Determine the (X, Y) coordinate at the center of the cell enclosing the given text.  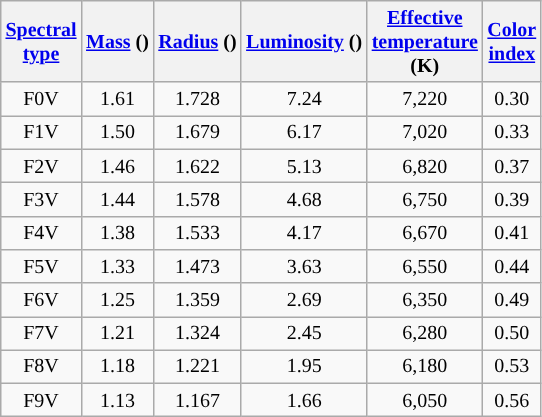
0.33 (512, 132)
6,180 (425, 366)
0.39 (512, 200)
5.13 (304, 166)
0.56 (512, 400)
0.50 (512, 334)
6,350 (425, 300)
1.50 (117, 132)
1.25 (117, 300)
Luminosity () (304, 42)
F1V (42, 132)
F7V (42, 334)
0.49 (512, 300)
6,550 (425, 266)
2.45 (304, 334)
F0V (42, 100)
0.41 (512, 232)
F6V (42, 300)
1.359 (198, 300)
1.728 (198, 100)
0.30 (512, 100)
7.24 (304, 100)
F5V (42, 266)
1.533 (198, 232)
1.473 (198, 266)
1.46 (117, 166)
6,280 (425, 334)
F2V (42, 166)
6,750 (425, 200)
7,020 (425, 132)
1.61 (117, 100)
4.68 (304, 200)
0.44 (512, 266)
F8V (42, 366)
1.38 (117, 232)
1.66 (304, 400)
1.578 (198, 200)
Colorindex (512, 42)
6,670 (425, 232)
6,050 (425, 400)
6.17 (304, 132)
1.18 (117, 366)
1.221 (198, 366)
1.95 (304, 366)
1.13 (117, 400)
0.37 (512, 166)
F3V (42, 200)
0.53 (512, 366)
1.679 (198, 132)
Mass () (117, 42)
2.69 (304, 300)
1.21 (117, 334)
4.17 (304, 232)
1.622 (198, 166)
F4V (42, 232)
1.324 (198, 334)
1.33 (117, 266)
Spectraltype (42, 42)
6,820 (425, 166)
3.63 (304, 266)
1.167 (198, 400)
Effectivetemperature(K) (425, 42)
1.44 (117, 200)
7,220 (425, 100)
F9V (42, 400)
Radius () (198, 42)
